Provide the [X, Y] coordinate of the cell's center where the given text is located.  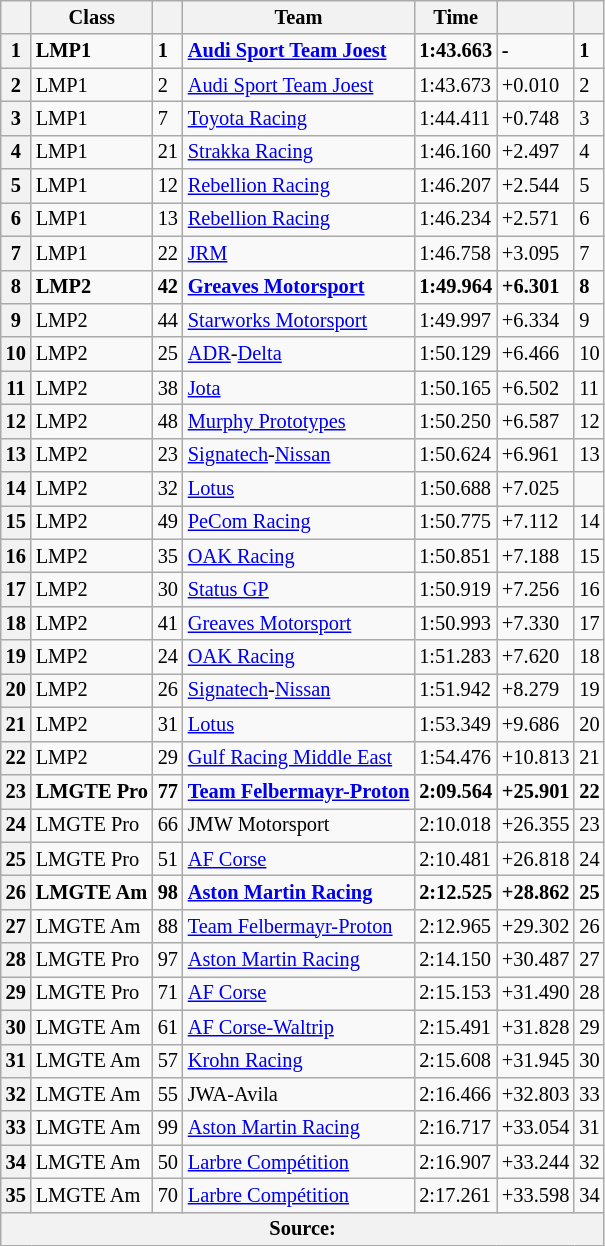
66 [168, 825]
88 [168, 926]
+9.686 [536, 724]
Jota [298, 388]
57 [168, 1061]
Status GP [298, 589]
2:12.965 [456, 926]
+30.487 [536, 960]
JRM [298, 253]
2:15.608 [456, 1061]
1:49.997 [456, 320]
+8.279 [536, 690]
1:46.758 [456, 253]
+6.301 [536, 287]
Source: [303, 1229]
1:53.349 [456, 724]
+7.330 [536, 623]
Team [298, 17]
1:50.165 [456, 388]
+6.502 [536, 388]
Krohn Racing [298, 1061]
+7.025 [536, 489]
2:10.481 [456, 859]
+6.961 [536, 455]
+7.620 [536, 657]
+10.813 [536, 758]
+28.862 [536, 892]
99 [168, 1128]
Toyota Racing [298, 118]
+6.587 [536, 421]
2:16.907 [456, 1162]
2:12.525 [456, 892]
+33.598 [536, 1195]
+7.256 [536, 589]
+0.010 [536, 85]
1:50.624 [456, 455]
Strakka Racing [298, 152]
1:50.919 [456, 589]
+33.244 [536, 1162]
41 [168, 623]
1:50.129 [456, 354]
2:17.261 [456, 1195]
PeCom Racing [298, 522]
+7.188 [536, 556]
71 [168, 993]
JMW Motorsport [298, 825]
AF Corse-Waltrip [298, 1027]
2:10.018 [456, 825]
1:43.673 [456, 85]
+32.803 [536, 1094]
1:44.411 [456, 118]
+25.901 [536, 791]
42 [168, 287]
+31.828 [536, 1027]
+6.466 [536, 354]
Class [92, 17]
+29.302 [536, 926]
98 [168, 892]
1:51.942 [456, 690]
+6.334 [536, 320]
1:49.964 [456, 287]
1:50.250 [456, 421]
1:46.160 [456, 152]
ADR-Delta [298, 354]
Starworks Motorsport [298, 320]
- [536, 51]
51 [168, 859]
38 [168, 388]
2:09.564 [456, 791]
48 [168, 421]
+3.095 [536, 253]
+31.490 [536, 993]
+2.497 [536, 152]
55 [168, 1094]
1:46.207 [456, 186]
61 [168, 1027]
50 [168, 1162]
+0.748 [536, 118]
2:15.153 [456, 993]
+26.355 [536, 825]
1:51.283 [456, 657]
1:43.663 [456, 51]
44 [168, 320]
+2.571 [536, 219]
1:50.688 [456, 489]
+7.112 [536, 522]
77 [168, 791]
2:16.466 [456, 1094]
Time [456, 17]
+31.945 [536, 1061]
49 [168, 522]
97 [168, 960]
+33.054 [536, 1128]
JWA-Avila [298, 1094]
1:54.476 [456, 758]
+26.818 [536, 859]
Murphy Prototypes [298, 421]
1:50.775 [456, 522]
2:14.150 [456, 960]
1:46.234 [456, 219]
2:15.491 [456, 1027]
1:50.851 [456, 556]
2:16.717 [456, 1128]
1:50.993 [456, 623]
+2.544 [536, 186]
70 [168, 1195]
Gulf Racing Middle East [298, 758]
